Capture the cell that displays the provided text and extract its (X, Y) central coordinate. 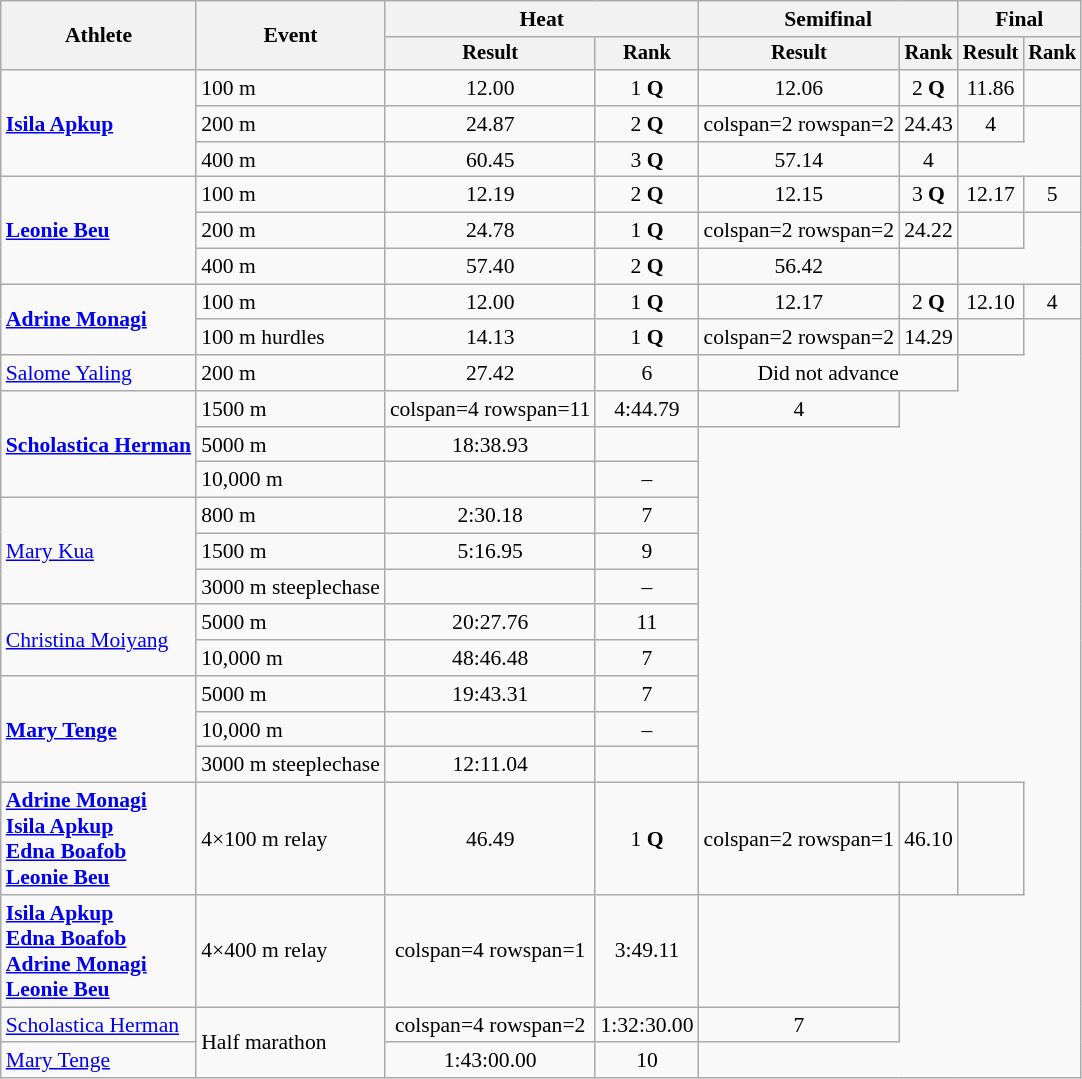
24.78 (490, 231)
Christina Moiyang (98, 640)
10 (646, 1061)
11 (646, 623)
2:30.18 (490, 516)
12.15 (800, 195)
colspan=4 rowspan=1 (490, 951)
1:43:00.00 (490, 1061)
Salome Yaling (98, 373)
Isila ApkupEdna BoafobAdrine MonagiLeonie Beu (98, 951)
46.49 (490, 839)
Final (1020, 19)
Adrine Monagi (98, 320)
14.13 (490, 338)
Athlete (98, 36)
48:46.48 (490, 658)
colspan=4 rowspan=2 (490, 1025)
4:44.79 (646, 409)
Half marathon (290, 1042)
Heat (542, 19)
12.10 (991, 302)
100 m hurdles (290, 338)
56.42 (800, 267)
4×400 m relay (290, 951)
20:27.76 (490, 623)
colspan=4 rowspan=11 (490, 409)
11.86 (991, 88)
12.06 (800, 88)
57.40 (490, 267)
6 (646, 373)
24.87 (490, 124)
Event (290, 36)
Leonie Beu (98, 230)
colspan=2 rowspan=1 (800, 839)
14.29 (928, 338)
800 m (290, 516)
27.42 (490, 373)
12:11.04 (490, 765)
9 (646, 552)
Mary Kua (98, 552)
46.10 (928, 839)
5:16.95 (490, 552)
Adrine MonagiIsila ApkupEdna BoafobLeonie Beu (98, 839)
24.22 (928, 231)
3:49.11 (646, 951)
4×100 m relay (290, 839)
Did not advance (828, 373)
Semifinal (828, 19)
1:32:30.00 (646, 1025)
60.45 (490, 160)
18:38.93 (490, 445)
5 (1052, 195)
57.14 (800, 160)
19:43.31 (490, 694)
24.43 (928, 124)
12.19 (490, 195)
Isila Apkup (98, 124)
